Capture the cell that displays the provided text and extract its (x, y) central coordinate. 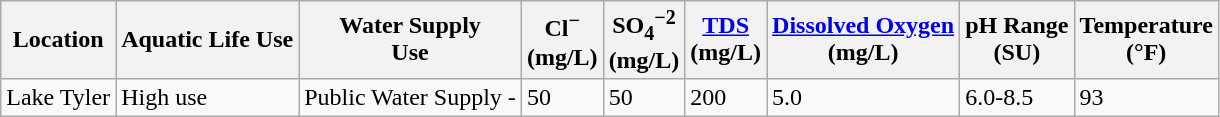
Cl−(mg/L) (562, 40)
Dissolved Oxygen(mg/L) (864, 40)
Lake Tyler (58, 98)
Location (58, 40)
5.0 (864, 98)
High use (208, 98)
Aquatic Life Use (208, 40)
93 (1146, 98)
200 (726, 98)
Water SupplyUse (410, 40)
TDS(mg/L) (726, 40)
SO4−2(mg/L) (644, 40)
Public Water Supply - (410, 98)
pH Range(SU) (1017, 40)
6.0-8.5 (1017, 98)
Temperature(°F) (1146, 40)
